Output the [x, y] coordinate of the center of the cell containing the given text.  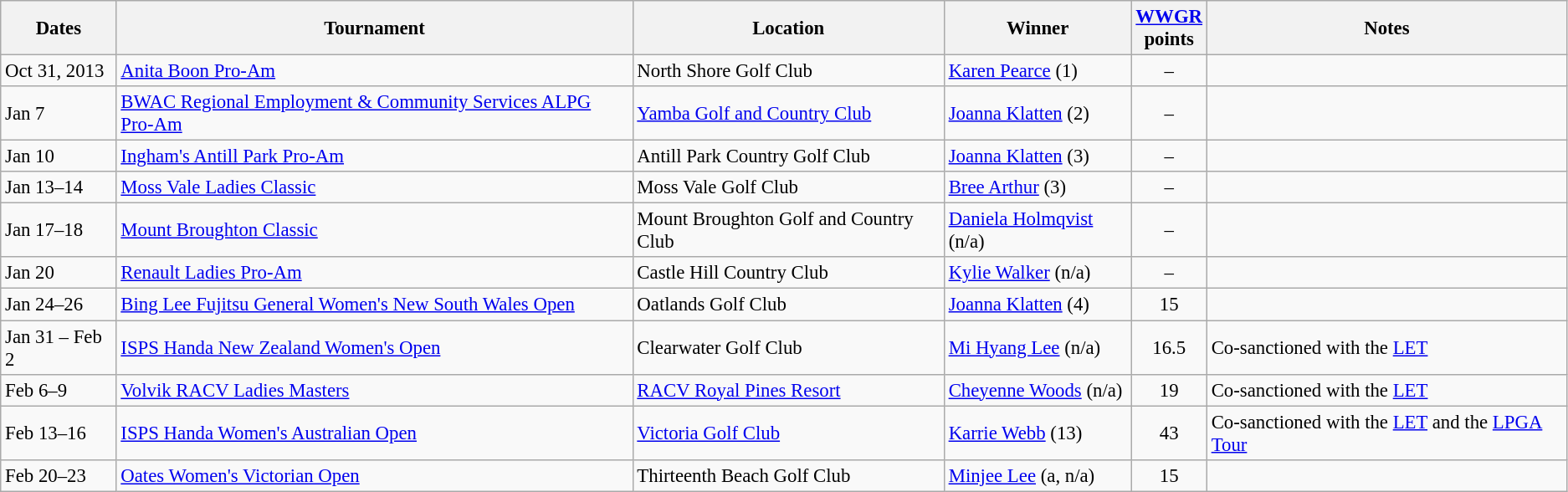
Thirteenth Beach Golf Club [788, 475]
Renault Ladies Pro-Am [375, 274]
Winner [1038, 28]
16.5 [1169, 348]
Volvik RACV Ladies Masters [375, 390]
Ingham's Antill Park Pro-Am [375, 156]
WWGRpoints [1169, 28]
Clearwater Golf Club [788, 348]
Oatlands Golf Club [788, 305]
Jan 24–26 [59, 305]
Oates Women's Victorian Open [375, 475]
Co-sanctioned with the LET and the LPGA Tour [1386, 433]
43 [1169, 433]
Feb 13–16 [59, 433]
Joanna Klatten (4) [1038, 305]
Jan 10 [59, 156]
Joanna Klatten (2) [1038, 114]
Anita Boon Pro-Am [375, 71]
Tournament [375, 28]
Location [788, 28]
Castle Hill Country Club [788, 274]
19 [1169, 390]
ISPS Handa Women's Australian Open [375, 433]
Feb 6–9 [59, 390]
Antill Park Country Golf Club [788, 156]
ISPS Handa New Zealand Women's Open [375, 348]
Jan 20 [59, 274]
Mount Broughton Classic [375, 231]
Karen Pearce (1) [1038, 71]
Victoria Golf Club [788, 433]
Oct 31, 2013 [59, 71]
Feb 20–23 [59, 475]
Moss Vale Ladies Classic [375, 187]
North Shore Golf Club [788, 71]
Daniela Holmqvist (n/a) [1038, 231]
RACV Royal Pines Resort [788, 390]
Jan 17–18 [59, 231]
Dates [59, 28]
Moss Vale Golf Club [788, 187]
Kylie Walker (n/a) [1038, 274]
Jan 13–14 [59, 187]
Mount Broughton Golf and Country Club [788, 231]
Joanna Klatten (3) [1038, 156]
Bing Lee Fujitsu General Women's New South Wales Open [375, 305]
Notes [1386, 28]
BWAC Regional Employment & Community Services ALPG Pro-Am [375, 114]
Karrie Webb (13) [1038, 433]
Bree Arthur (3) [1038, 187]
Jan 31 – Feb 2 [59, 348]
Minjee Lee (a, n/a) [1038, 475]
Yamba Golf and Country Club [788, 114]
Cheyenne Woods (n/a) [1038, 390]
Mi Hyang Lee (n/a) [1038, 348]
Jan 7 [59, 114]
